For the text-containing cell, return its midpoint in (x, y) coordinate format. 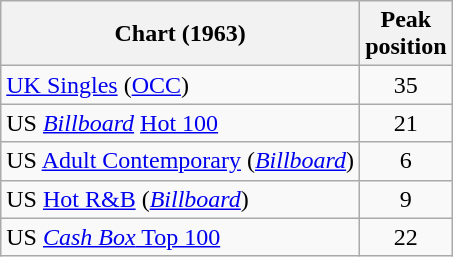
22 (406, 237)
35 (406, 85)
Chart (1963) (180, 34)
US Adult Contemporary (Billboard) (180, 161)
UK Singles (OCC) (180, 85)
9 (406, 199)
Peakposition (406, 34)
US Cash Box Top 100 (180, 237)
US Billboard Hot 100 (180, 123)
21 (406, 123)
6 (406, 161)
US Hot R&B (Billboard) (180, 199)
